Determine the [x, y] coordinate at the center of the cell enclosing the given text.  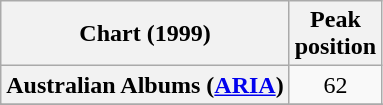
Peakposition [335, 34]
Australian Albums (ARIA) [145, 85]
Chart (1999) [145, 34]
62 [335, 85]
